Extract the [X, Y] coordinate from the center of the cell holding the provided text.  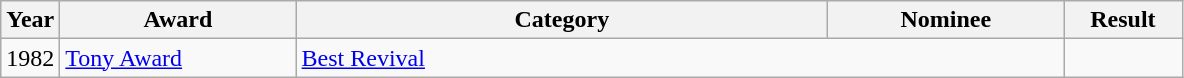
Nominee [946, 20]
Award [178, 20]
1982 [30, 58]
Tony Award [178, 58]
Best Revival [680, 58]
Category [562, 20]
Year [30, 20]
Result [1123, 20]
